Capture the cell that displays the provided text and extract its (x, y) central coordinate. 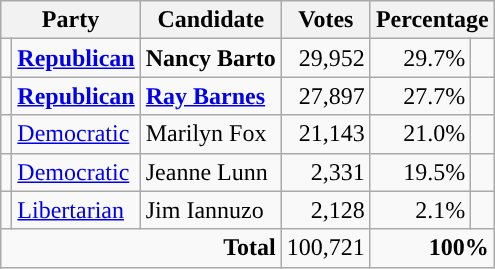
Votes (326, 20)
2,331 (326, 172)
27.7% (420, 96)
Libertarian (76, 210)
29.7% (420, 58)
Nancy Barto (210, 58)
27,897 (326, 96)
19.5% (420, 172)
Total (142, 248)
Percentage (432, 20)
Ray Barnes (210, 96)
Jim Iannuzo (210, 210)
Party (71, 20)
100% (432, 248)
Candidate (210, 20)
Marilyn Fox (210, 134)
29,952 (326, 58)
21.0% (420, 134)
2,128 (326, 210)
2.1% (420, 210)
Jeanne Lunn (210, 172)
21,143 (326, 134)
100,721 (326, 248)
